Capture the cell that displays the provided text and extract its [x, y] central coordinate. 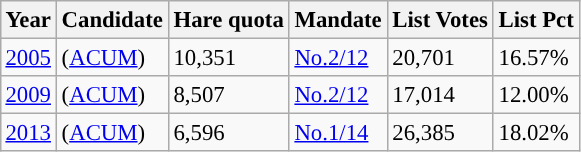
2009 [28, 95]
List Pct [536, 20]
16.57% [536, 57]
20,701 [440, 57]
Mandate [338, 20]
Year [28, 20]
Candidate [112, 20]
2005 [28, 57]
26,385 [440, 133]
8,507 [228, 95]
17,014 [440, 95]
2013 [28, 133]
18.02% [536, 133]
No.1/14 [338, 133]
12.00% [536, 95]
List Votes [440, 20]
10,351 [228, 57]
6,596 [228, 133]
Hare quota [228, 20]
